From the cell containing the given text, extract its center point as (x, y) coordinate. 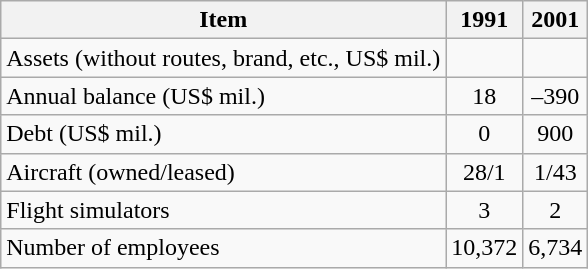
2 (556, 210)
28/1 (484, 172)
1991 (484, 20)
6,734 (556, 248)
Aircraft (owned/leased) (224, 172)
2001 (556, 20)
10,372 (484, 248)
3 (484, 210)
1/43 (556, 172)
Debt (US$ mil.) (224, 134)
Number of employees (224, 248)
Item (224, 20)
Annual balance (US$ mil.) (224, 96)
900 (556, 134)
18 (484, 96)
0 (484, 134)
Flight simulators (224, 210)
Assets (without routes, brand, etc., US$ mil.) (224, 58)
–390 (556, 96)
